From the cell containing the given text, extract its center point as [x, y] coordinate. 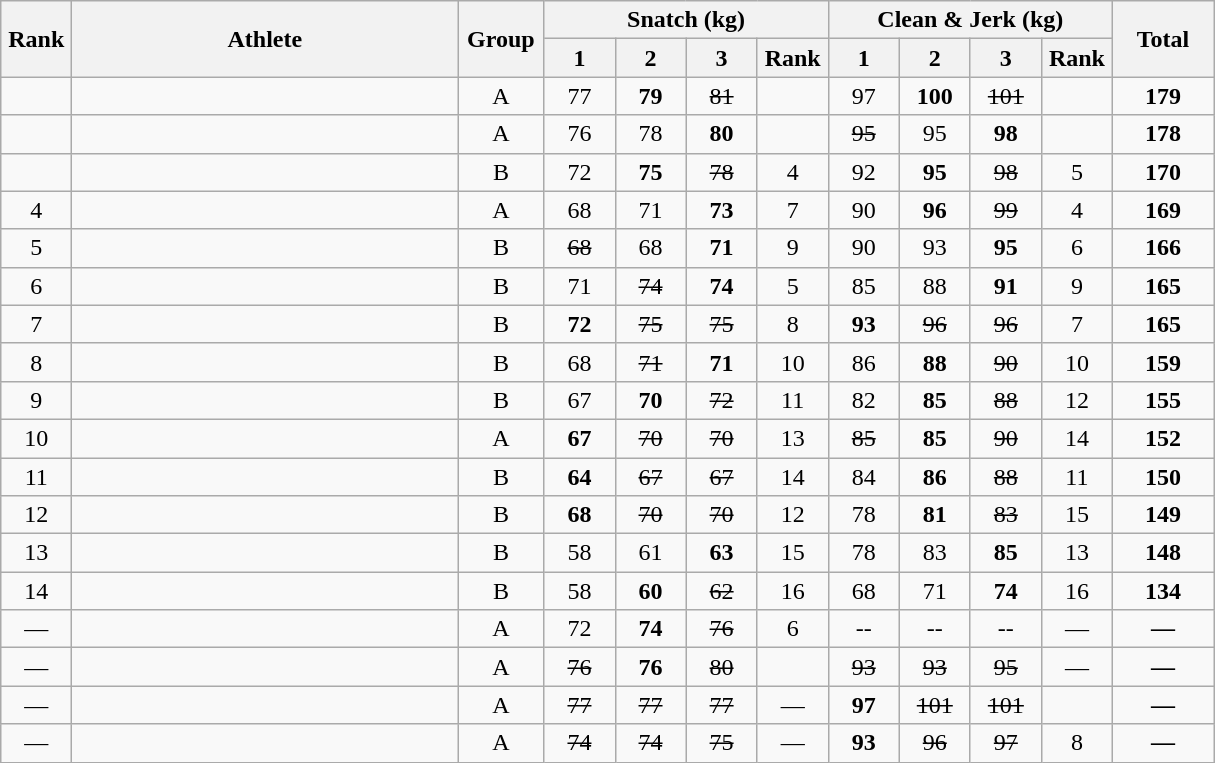
152 [1162, 438]
155 [1162, 400]
82 [864, 400]
170 [1162, 172]
84 [864, 477]
150 [1162, 477]
134 [1162, 591]
100 [934, 96]
99 [1006, 210]
62 [722, 591]
169 [1162, 210]
159 [1162, 362]
178 [1162, 134]
60 [650, 591]
Athlete [265, 39]
64 [580, 477]
73 [722, 210]
92 [864, 172]
Snatch (kg) [686, 20]
148 [1162, 553]
63 [722, 553]
179 [1162, 96]
149 [1162, 515]
61 [650, 553]
166 [1162, 248]
Group [501, 39]
91 [1006, 286]
79 [650, 96]
Clean & Jerk (kg) [970, 20]
Total [1162, 39]
